Capture the cell that displays the provided text and extract its [X, Y] central coordinate. 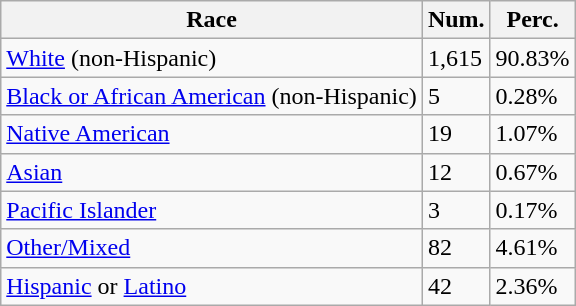
5 [456, 96]
Hispanic or Latino [212, 286]
19 [456, 134]
White (non-Hispanic) [212, 58]
0.67% [532, 172]
42 [456, 286]
Asian [212, 172]
Perc. [532, 20]
2.36% [532, 286]
3 [456, 210]
90.83% [532, 58]
12 [456, 172]
Black or African American (non-Hispanic) [212, 96]
Native American [212, 134]
1.07% [532, 134]
1,615 [456, 58]
0.28% [532, 96]
Other/Mixed [212, 248]
0.17% [532, 210]
82 [456, 248]
Num. [456, 20]
4.61% [532, 248]
Race [212, 20]
Pacific Islander [212, 210]
